Provide the [X, Y] coordinate of the cell's center where the given text is located.  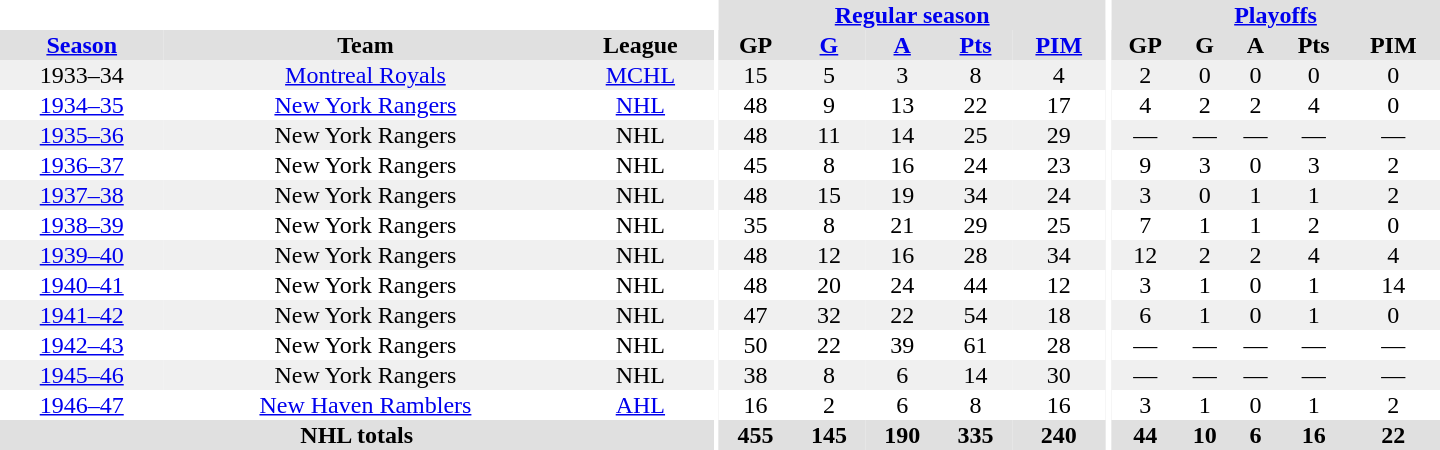
19 [902, 195]
Playoffs [1276, 15]
1940–41 [82, 285]
1946–47 [82, 405]
7 [1145, 225]
23 [1058, 165]
10 [1204, 435]
1936–37 [82, 165]
20 [828, 285]
5 [828, 75]
1945–46 [82, 375]
190 [902, 435]
NHL totals [356, 435]
1933–34 [82, 75]
1935–36 [82, 135]
1934–35 [82, 105]
21 [902, 225]
45 [756, 165]
38 [756, 375]
1941–42 [82, 315]
61 [976, 345]
1942–43 [82, 345]
Team [365, 45]
League [640, 45]
1938–39 [82, 225]
54 [976, 315]
New Haven Ramblers [365, 405]
335 [976, 435]
17 [1058, 105]
30 [1058, 375]
11 [828, 135]
MCHL [640, 75]
32 [828, 315]
Regular season [912, 15]
AHL [640, 405]
Montreal Royals [365, 75]
240 [1058, 435]
1937–38 [82, 195]
145 [828, 435]
50 [756, 345]
Season [82, 45]
1939–40 [82, 255]
13 [902, 105]
455 [756, 435]
39 [902, 345]
47 [756, 315]
35 [756, 225]
18 [1058, 315]
